From the cell containing the given text, extract its center point as (X, Y) coordinate. 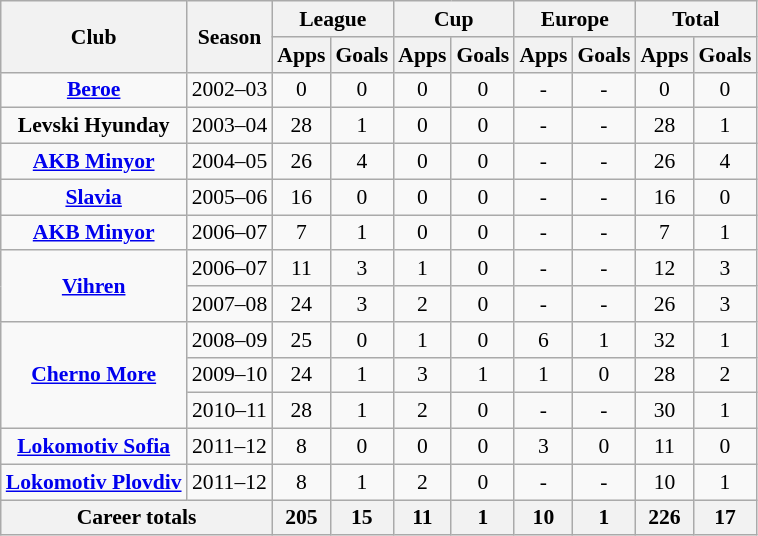
32 (664, 340)
2002–03 (230, 90)
12 (664, 269)
205 (301, 518)
25 (301, 340)
Beroe (94, 90)
Cherno More (94, 376)
17 (724, 518)
Cup (454, 19)
2004–05 (230, 162)
30 (664, 411)
League (332, 19)
226 (664, 518)
Total (696, 19)
Career totals (137, 518)
Lokomotiv Sofia (94, 447)
Levski Hyunday (94, 126)
Europe (574, 19)
2008–09 (230, 340)
2010–11 (230, 411)
2003–04 (230, 126)
Slavia (94, 197)
Season (230, 36)
6 (543, 340)
2007–08 (230, 304)
Vihren (94, 286)
2009–10 (230, 375)
Lokomotiv Plovdiv (94, 482)
Club (94, 36)
15 (362, 518)
2005–06 (230, 197)
